Output the (x, y) coordinate of the center of the cell containing the given text.  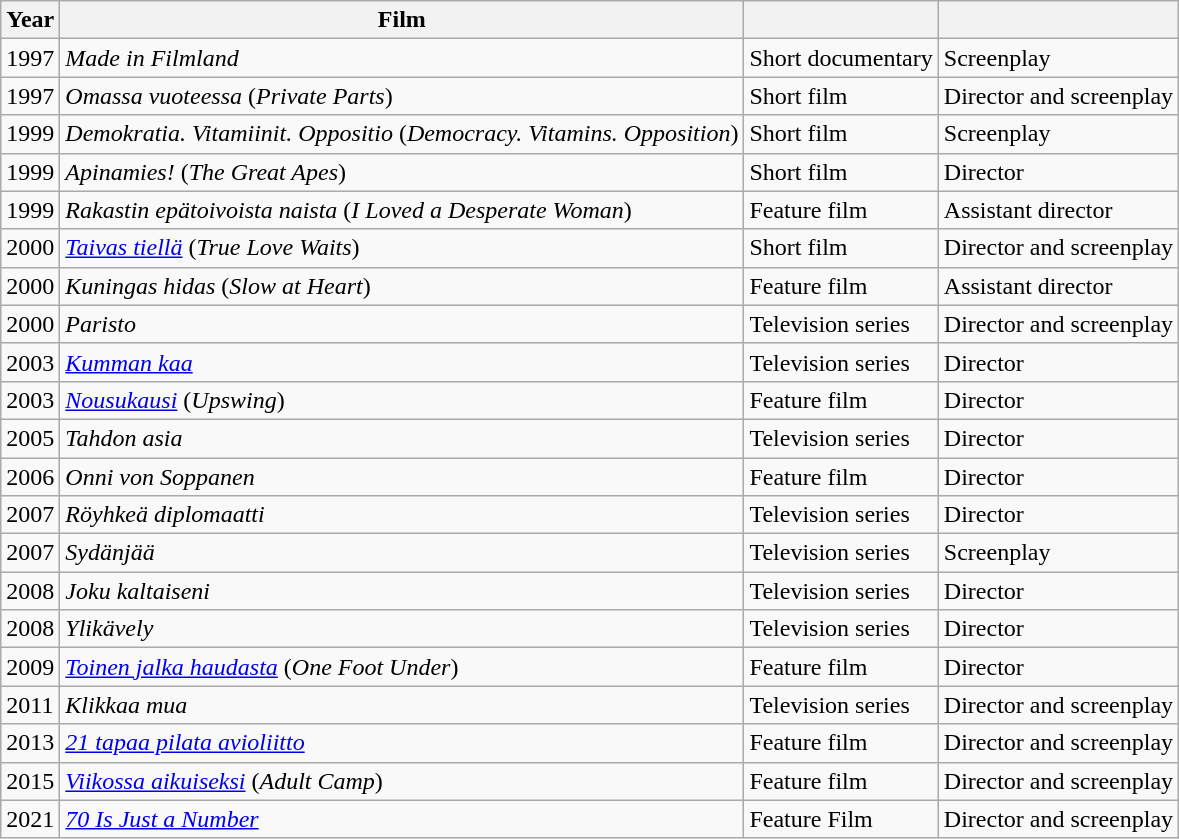
Sydänjää (402, 553)
Kuningas hidas (Slow at Heart) (402, 286)
2015 (30, 781)
Demokratia. Vitamiinit. Oppositio (Democracy. Vitamins. Opposition) (402, 134)
Rakastin epätoivoista naista (I Loved a Desperate Woman) (402, 210)
Tahdon asia (402, 438)
Ylikävely (402, 629)
Film (402, 20)
Viikossa aikuiseksi (Adult Camp) (402, 781)
70 Is Just a Number (402, 819)
Toinen jalka haudasta (One Foot Under) (402, 667)
Kumman kaa (402, 362)
2013 (30, 743)
2011 (30, 705)
2006 (30, 477)
Taivas tiellä (True Love Waits) (402, 248)
Feature Film (841, 819)
Nousukausi (Upswing) (402, 400)
Omassa vuoteessa (Private Parts) (402, 96)
Year (30, 20)
Made in Filmland (402, 58)
2009 (30, 667)
2021 (30, 819)
Joku kaltaiseni (402, 591)
2005 (30, 438)
Paristo (402, 324)
Apinamies! (The Great Apes) (402, 172)
Onni von Soppanen (402, 477)
Klikkaa mua (402, 705)
Röyhkeä diplomaatti (402, 515)
Short documentary (841, 58)
21 tapaa pilata avioliitto (402, 743)
